Provide the (X, Y) coordinate of the cell's center where the given text is located.  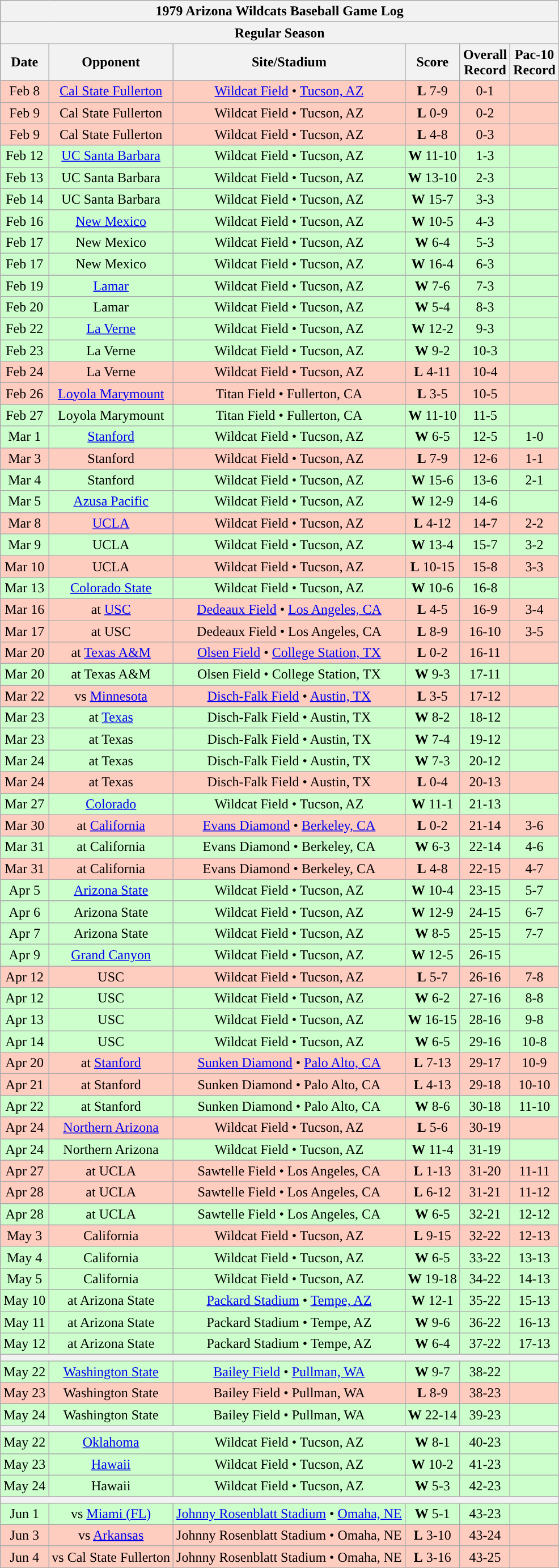
4-7 (535, 869)
29-16 (485, 1042)
L 4-5 (432, 609)
May 12 (25, 1344)
29-17 (485, 1063)
12-13 (535, 1236)
31-21 (485, 1192)
20-13 (485, 782)
41-23 (485, 1464)
33-22 (485, 1257)
W 8-2 (432, 718)
21-14 (485, 825)
W 13-4 (432, 545)
11-12 (535, 1192)
Site/Stadium (289, 62)
7-8 (535, 976)
Mar 9 (25, 545)
6-3 (485, 264)
14-7 (485, 523)
W 10-2 (432, 1464)
Mar 13 (25, 588)
May 5 (25, 1279)
W 12-1 (432, 1300)
9-8 (535, 1020)
2-2 (535, 523)
16-11 (485, 653)
Jun 4 (25, 1557)
Apr 22 (25, 1106)
23-15 (485, 890)
L 5-6 (432, 1128)
W 16-15 (432, 1020)
14-13 (535, 1279)
9-3 (485, 329)
Colorado (111, 804)
Mar 10 (25, 566)
W 7-4 (432, 739)
22-15 (485, 869)
L 5-7 (432, 976)
17-12 (485, 696)
26-15 (485, 955)
Jun 3 (25, 1535)
0-1 (485, 91)
10-5 (485, 394)
31-19 (485, 1149)
2-1 (535, 480)
W 13-10 (432, 178)
2-3 (485, 178)
W 5-4 (432, 307)
W 5-3 (432, 1486)
W 15-7 (432, 199)
W 5-1 (432, 1514)
Score (432, 62)
3-5 (535, 631)
43-24 (485, 1535)
W 7-3 (432, 761)
Apr 20 (25, 1063)
24-15 (485, 912)
Mar 8 (25, 523)
36-22 (485, 1322)
17-11 (485, 675)
30-19 (485, 1128)
5-3 (485, 242)
25-15 (485, 933)
W 8-1 (432, 1443)
Feb 27 (25, 415)
15-7 (485, 545)
3-2 (535, 545)
Apr 6 (25, 912)
43-25 (485, 1557)
10-4 (485, 372)
4-6 (535, 847)
W 8-6 (432, 1106)
L 1-13 (432, 1171)
10-8 (535, 1042)
Mar 30 (25, 825)
Feb 16 (25, 221)
W 6-3 (432, 847)
Feb 14 (25, 199)
L 7-13 (432, 1063)
W 8-5 (432, 933)
Feb 26 (25, 394)
L 4-11 (432, 372)
Mar 17 (25, 631)
Azusa Pacific (111, 501)
Apr 13 (25, 1020)
W 11-1 (432, 804)
1-0 (535, 437)
37-22 (485, 1344)
3-4 (535, 609)
15-13 (535, 1300)
Feb 12 (25, 156)
13-13 (535, 1257)
16-9 (485, 609)
Feb 13 (25, 178)
W 19-18 (432, 1279)
Date (25, 62)
15-8 (485, 566)
Apr 27 (25, 1171)
Jun 1 (25, 1514)
Mar 16 (25, 609)
W 11-4 (432, 1149)
7-3 (485, 285)
Opponent (111, 62)
17-13 (535, 1344)
W 10-4 (432, 890)
Mar 22 (25, 696)
28-16 (485, 1020)
Feb 23 (25, 351)
13-6 (485, 480)
Mar 4 (25, 480)
Mar 3 (25, 458)
May 11 (25, 1322)
Pac-10Record (535, 62)
19-12 (485, 739)
Grand Canyon (111, 955)
12-5 (485, 437)
27-16 (485, 998)
W 10-5 (432, 221)
Mar 5 (25, 501)
6-7 (535, 912)
0-3 (485, 134)
39-23 (485, 1415)
W 12-2 (432, 329)
30-18 (485, 1106)
L 0-4 (432, 782)
31-20 (485, 1171)
Apr 14 (25, 1042)
W 9-6 (432, 1322)
W 15-6 (432, 480)
11-11 (535, 1171)
29-18 (485, 1085)
W 12-5 (432, 955)
Regular Season (280, 33)
1-1 (535, 458)
12-12 (535, 1214)
7-7 (535, 933)
10-9 (535, 1063)
W 9-2 (432, 351)
12-6 (485, 458)
W 22-14 (432, 1415)
11-5 (485, 415)
16-8 (485, 588)
1-3 (485, 156)
1979 Arizona Wildcats Baseball Game Log (280, 11)
Apr 7 (25, 933)
Mar 27 (25, 804)
10-10 (535, 1085)
38-23 (485, 1393)
W 10-6 (432, 588)
L 10-15 (432, 566)
vs Cal State Fullerton (111, 1557)
16-10 (485, 631)
L 3-16 (432, 1557)
0-2 (485, 113)
vs Minnesota (111, 696)
11-10 (535, 1106)
Mar 1 (25, 437)
16-13 (535, 1322)
Feb 8 (25, 91)
42-23 (485, 1486)
Feb 19 (25, 285)
L 3-10 (432, 1535)
5-7 (535, 890)
W 6-2 (432, 998)
Colorado State (111, 588)
10-3 (485, 351)
L 6-12 (432, 1192)
May 3 (25, 1236)
W 16-4 (432, 264)
35-22 (485, 1300)
26-16 (485, 976)
W 9-3 (432, 675)
L 0-9 (432, 113)
Feb 20 (25, 307)
34-22 (485, 1279)
32-21 (485, 1214)
May 10 (25, 1300)
vs Arkansas (111, 1535)
OverallRecord (485, 62)
Feb 24 (25, 372)
4-3 (485, 221)
21-13 (485, 804)
L 4-12 (432, 523)
May 4 (25, 1257)
Apr 5 (25, 890)
Apr 21 (25, 1085)
L 9-15 (432, 1236)
14-6 (485, 501)
20-12 (485, 761)
L 4-13 (432, 1085)
3-6 (535, 825)
18-12 (485, 718)
43-23 (485, 1514)
32-22 (485, 1236)
8-3 (485, 307)
W 7-6 (432, 285)
vs Miami (FL) (111, 1514)
Oklahoma (111, 1443)
8-8 (535, 998)
38-22 (485, 1372)
22-14 (485, 847)
W 9-7 (432, 1372)
Feb 22 (25, 329)
Apr 9 (25, 955)
40-23 (485, 1443)
